Output the (x, y) coordinate of the center of the cell containing the given text.  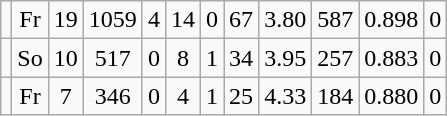
34 (242, 58)
517 (112, 58)
3.95 (286, 58)
67 (242, 20)
25 (242, 96)
10 (66, 58)
0.880 (392, 96)
7 (66, 96)
8 (182, 58)
19 (66, 20)
587 (336, 20)
0.883 (392, 58)
1059 (112, 20)
257 (336, 58)
So (30, 58)
14 (182, 20)
346 (112, 96)
3.80 (286, 20)
184 (336, 96)
4.33 (286, 96)
0.898 (392, 20)
